Find where the given text appears and provide that cell's center as [X, Y] coordinate. 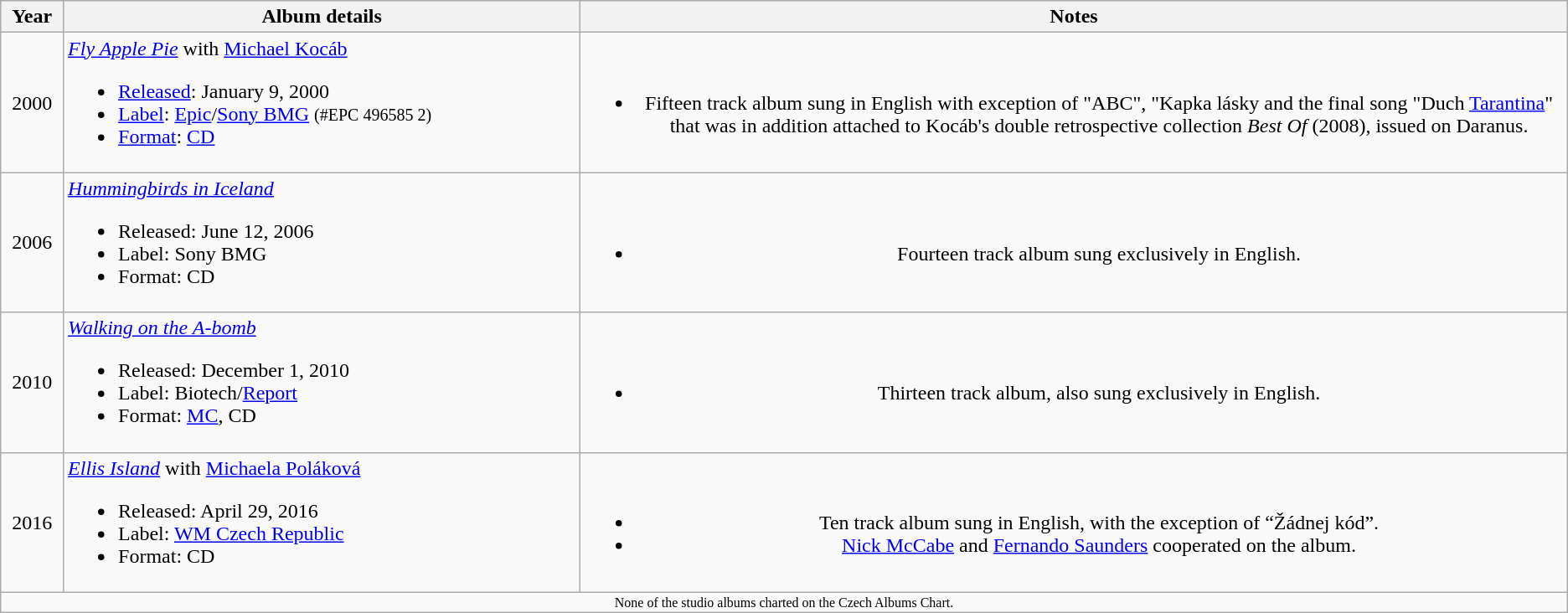
Ellis Island with Michaela PolákováReleased: April 29, 2016Label: WM Czech RepublicFormat: CD [322, 523]
Thirteen track album, also sung exclusively in English. [1074, 382]
2010 [32, 382]
Album details [322, 17]
Year [32, 17]
Fly Apple Pie with Michael KocábReleased: January 9, 2000Label: Epic/Sony BMG (#EPC 496585 2)Format: CD [322, 102]
2000 [32, 102]
Notes [1074, 17]
None of the studio albums charted on the Czech Albums Chart. [784, 602]
Ten track album sung in English, with the exception of “Žádnej kód”.Nick McCabe and Fernando Saunders cooperated on the album. [1074, 523]
2006 [32, 243]
Fourteen track album sung exclusively in English. [1074, 243]
2016 [32, 523]
Hummingbirds in IcelandReleased: June 12, 2006Label: Sony BMGFormat: CD [322, 243]
Walking on the A-bombReleased: December 1, 2010Label: Biotech/ReportFormat: MC, CD [322, 382]
